Detect which cell encompasses the target text, then output its [x, y] center coordinate. 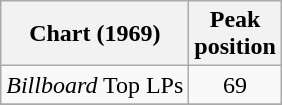
Chart (1969) [95, 34]
Peakposition [235, 34]
69 [235, 85]
Billboard Top LPs [95, 85]
